Output the (X, Y) coordinate of the center of the cell containing the given text.  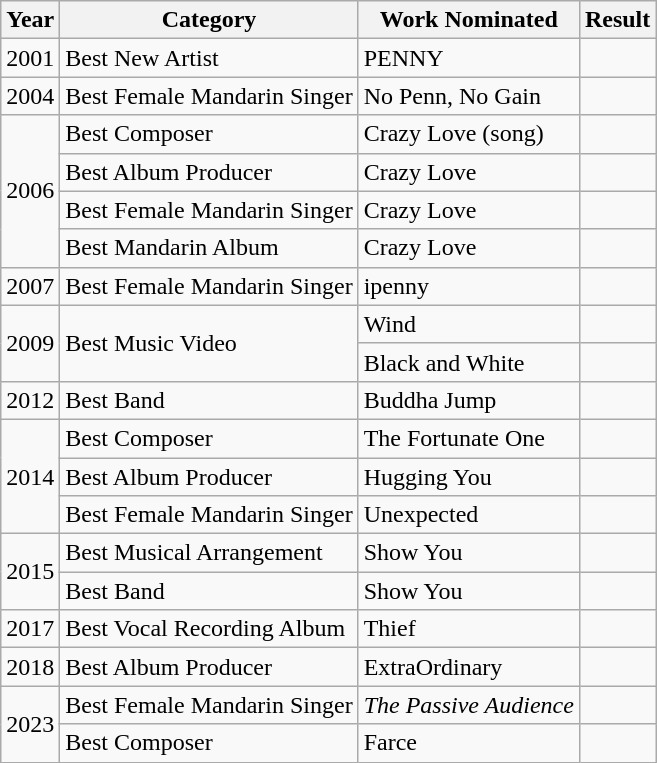
The Fortunate One (468, 438)
Farce (468, 743)
ExtraOrdinary (468, 667)
Best New Artist (209, 58)
ipenny (468, 286)
Best Musical Arrangement (209, 553)
Best Music Video (209, 343)
Wind (468, 324)
2018 (30, 667)
Result (617, 20)
Year (30, 20)
Unexpected (468, 515)
PENNY (468, 58)
Crazy Love (song) (468, 134)
2001 (30, 58)
2023 (30, 724)
2015 (30, 572)
Best Mandarin Album (209, 248)
2014 (30, 476)
No Penn, No Gain (468, 96)
2009 (30, 343)
Thief (468, 629)
Black and White (468, 362)
2006 (30, 191)
Hugging You (468, 477)
Best Vocal Recording Album (209, 629)
Buddha Jump (468, 400)
2017 (30, 629)
2004 (30, 96)
The Passive Audience (468, 705)
Work Nominated (468, 20)
2007 (30, 286)
Category (209, 20)
2012 (30, 400)
